Scan for the cell matching the given text and deliver its [X, Y] coordinate at center. 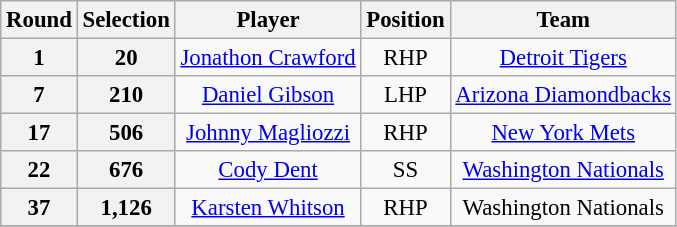
New York Mets [563, 133]
22 [39, 170]
1 [39, 58]
Position [406, 20]
Team [563, 20]
Round [39, 20]
SS [406, 170]
Player [268, 20]
Daniel Gibson [268, 95]
LHP [406, 95]
Arizona Diamondbacks [563, 95]
1,126 [126, 208]
20 [126, 58]
Karsten Whitson [268, 208]
Selection [126, 20]
Johnny Magliozzi [268, 133]
Cody Dent [268, 170]
210 [126, 95]
Detroit Tigers [563, 58]
7 [39, 95]
37 [39, 208]
17 [39, 133]
506 [126, 133]
676 [126, 170]
Jonathon Crawford [268, 58]
